Extract the [x, y] coordinate from the center of the cell holding the provided text.  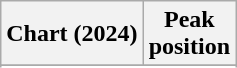
Peakposition [189, 34]
Chart (2024) [72, 34]
